Output the (X, Y) coordinate of the center of the cell containing the given text.  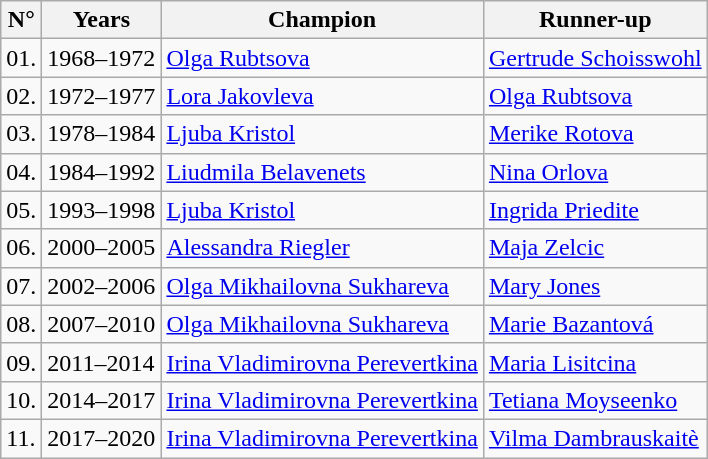
08. (22, 324)
1984–1992 (102, 172)
2017–2020 (102, 438)
Vilma Dambrauskaitè (595, 438)
06. (22, 248)
Nina Orlova (595, 172)
Champion (322, 20)
Ingrida Priedite (595, 210)
Maria Lisitcina (595, 362)
Mary Jones (595, 286)
1968–1972 (102, 58)
01. (22, 58)
Runner-up (595, 20)
11. (22, 438)
05. (22, 210)
1972–1977 (102, 96)
02. (22, 96)
04. (22, 172)
07. (22, 286)
09. (22, 362)
Marie Bazantová (595, 324)
Alessandra Riegler (322, 248)
03. (22, 134)
10. (22, 400)
1978–1984 (102, 134)
N° (22, 20)
Gertrude Schoisswohl (595, 58)
1993–1998 (102, 210)
Years (102, 20)
2002–2006 (102, 286)
2000–2005 (102, 248)
Maja Zelcic (595, 248)
2011–2014 (102, 362)
2007–2010 (102, 324)
2014–2017 (102, 400)
Merike Rotova (595, 134)
Lora Jakovleva (322, 96)
Tetiana Moyseenko (595, 400)
Liudmila Belavenets (322, 172)
